Pinpoint the cell where the given text exists, returning its [x, y] midpoint coordinate. 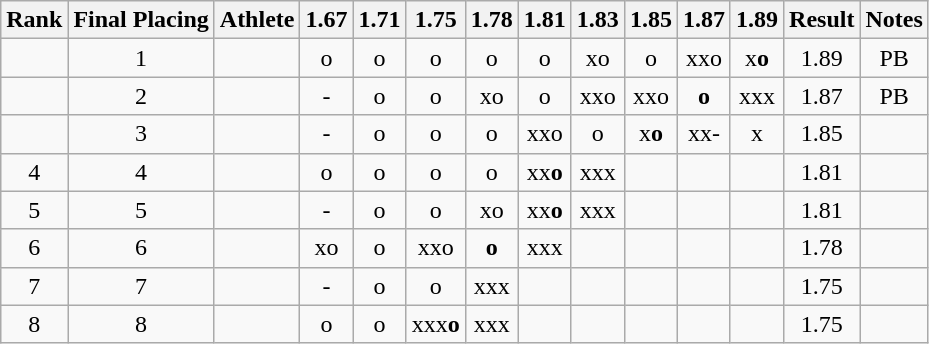
2 [141, 96]
Final Placing [141, 20]
xxxo [436, 324]
1.83 [598, 20]
1.67 [326, 20]
xx- [704, 134]
3 [141, 134]
Notes [894, 20]
x [756, 134]
1.71 [380, 20]
Rank [34, 20]
Result [822, 20]
Athlete [257, 20]
1 [141, 58]
